Provide the [X, Y] coordinate of the cell's center where the given text is located.  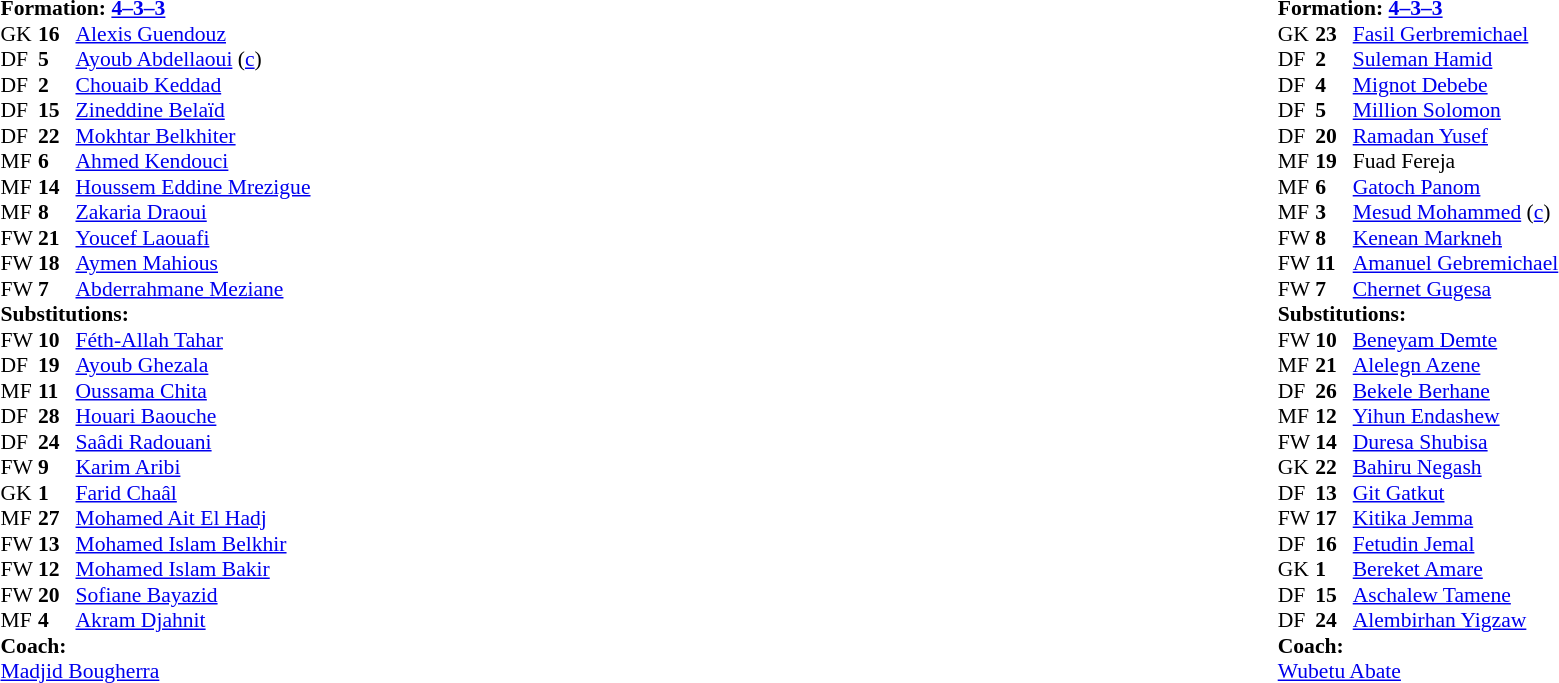
Akram Djahnit [194, 621]
Ayoub Abdellaoui (c) [194, 59]
Abderrahmane Meziane [194, 289]
Aschalew Tamene [1456, 595]
26 [1334, 391]
Fetudin Jemal [1456, 544]
Kenean Markneh [1456, 238]
Ramadan Yusef [1456, 136]
Mignot Debebe [1456, 85]
Fuad Fereja [1456, 161]
Ahmed Kendouci [194, 161]
27 [57, 519]
Aymen Mahious [194, 263]
Sofiane Bayazid [194, 595]
Chernet Gugesa [1456, 289]
28 [57, 417]
Million Solomon [1456, 111]
Alexis Guendouz [194, 34]
Mesud Mohammed (c) [1456, 213]
Fasil Gerbremichael [1456, 34]
Bereket Amare [1456, 569]
Bekele Berhane [1456, 391]
Mohamed Ait El Hadj [194, 519]
Alembirhan Yigzaw [1456, 621]
Zineddine Belaïd [194, 111]
Mohamed Islam Belkhir [194, 544]
Youcef Laouafi [194, 238]
Mohamed Islam Bakir [194, 569]
Zakaria Draoui [194, 213]
Alelegn Azene [1456, 365]
Beneyam Demte [1456, 340]
Karim Aribi [194, 467]
9 [57, 467]
23 [1334, 34]
Oussama Chita [194, 391]
Bahiru Negash [1456, 467]
Ayoub Ghezala [194, 365]
Kitika Jemma [1456, 519]
Féth-Allah Tahar [194, 340]
18 [57, 263]
Houssem Eddine Mrezigue [194, 187]
Gatoch Panom [1456, 187]
Mokhtar Belkhiter [194, 136]
Suleman Hamid [1456, 59]
17 [1334, 519]
Yihun Endashew [1456, 417]
Houari Baouche [194, 417]
Amanuel Gebremichael [1456, 263]
Chouaib Keddad [194, 85]
Duresa Shubisa [1456, 442]
Saâdi Radouani [194, 442]
Git Gatkut [1456, 493]
3 [1334, 213]
Farid Chaâl [194, 493]
